Output the [X, Y] coordinate of the center of the cell containing the given text.  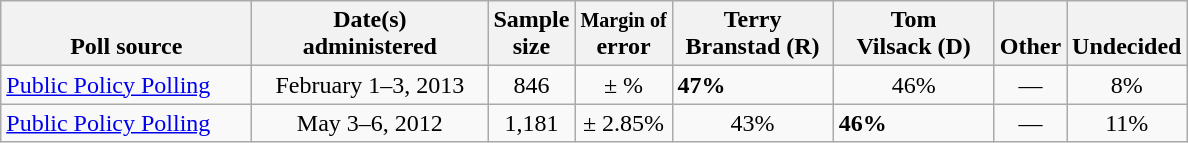
47% [752, 85]
Undecided [1127, 34]
May 3–6, 2012 [370, 123]
TomVilsack (D) [914, 34]
± % [624, 85]
11% [1127, 123]
8% [1127, 85]
Margin oferror [624, 34]
Date(s)administered [370, 34]
TerryBranstad (R) [752, 34]
43% [752, 123]
Samplesize [532, 34]
1,181 [532, 123]
846 [532, 85]
± 2.85% [624, 123]
Poll source [126, 34]
February 1–3, 2013 [370, 85]
Other [1030, 34]
